Identify which cell holds the provided text, then report its [x, y] central coordinate. 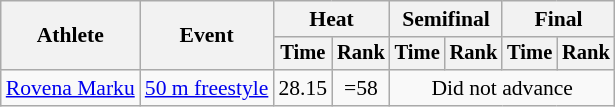
Rovena Marku [70, 88]
Heat [331, 19]
Did not advance [502, 88]
Semifinal [446, 19]
Athlete [70, 36]
Event [207, 36]
=58 [361, 88]
Final [558, 19]
28.15 [302, 88]
50 m freestyle [207, 88]
